Capture the cell that displays the provided text and extract its [x, y] central coordinate. 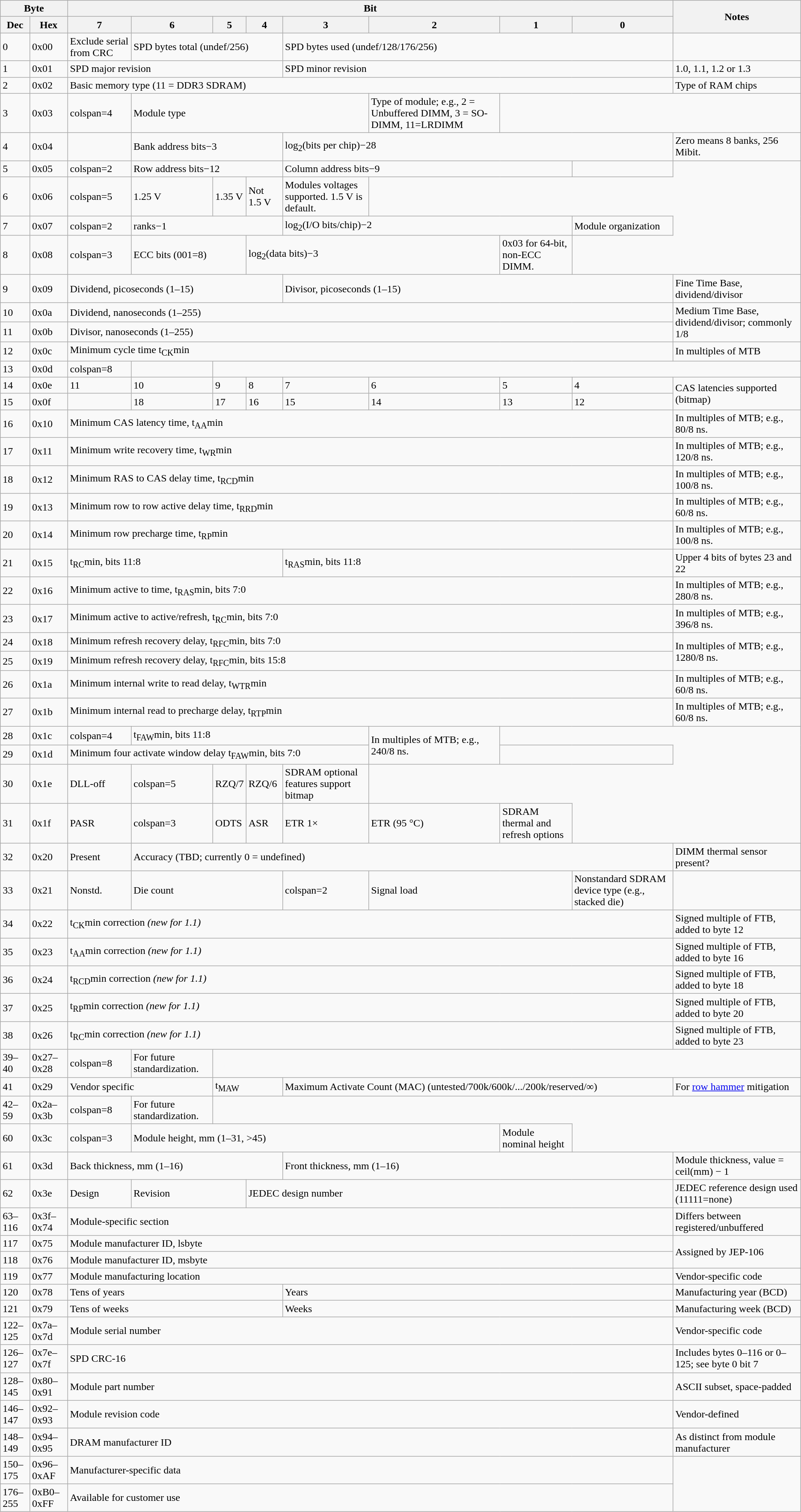
Die count [207, 891]
0x22 [49, 924]
0x25 [49, 1007]
62 [15, 1194]
Assigned by JEP-106 [737, 1252]
0x3f–0x74 [49, 1221]
Fine Time Base, dividend/divisor [737, 288]
ODTS [230, 823]
In multiples of MTB; e.g., 240/8 ns. [435, 746]
60 [15, 1138]
tRCDmin correction (new for 1.1) [371, 980]
Zero means 8 banks, 256 Mibit. [737, 146]
0x12 [49, 479]
0x00 [49, 47]
Notes [737, 17]
0x1a [49, 685]
121 [15, 1309]
SDRAM thermal and refresh options [536, 823]
DRAM manufacturer ID [371, 1442]
Years [478, 1292]
Dividend, picoseconds (1–15) [175, 288]
0x1f [49, 823]
Minimum active to time, tRASmin, bits 7:0 [371, 591]
0x05 [49, 169]
Bit [371, 9]
0x96–0xAF [49, 1470]
146–147 [15, 1414]
0x04 [49, 146]
Present [99, 857]
0x0a [49, 312]
Manufacturing year (BCD) [737, 1292]
Module part number [371, 1387]
0x7a–0x7d [49, 1331]
0x3d [49, 1166]
Module revision code [371, 1414]
1.0, 1.1, 1.2 or 1.3 [737, 69]
Hex [49, 25]
35 [15, 952]
Tens of years [175, 1292]
Accuracy (TBD; currently 0 = undefined) [402, 857]
tRCmin correction (new for 1.1) [371, 1036]
Dividend, nanoseconds (1–255) [371, 312]
0x7e–0x7f [49, 1358]
ASR [264, 823]
Module organization [623, 226]
Column address bits−9 [427, 169]
Minimum RAS to CAS delay time, tRCDmin [371, 479]
0x21 [49, 891]
34 [15, 924]
Signal load [471, 891]
In multiples of MTB; e.g., 80/8 ns. [737, 424]
Manufacturing week (BCD) [737, 1309]
Minimum internal read to precharge delay, tRTPmin [371, 712]
PASR [99, 823]
SPD minor revision [478, 69]
119 [15, 1276]
tAAmin correction (new for 1.1) [371, 952]
ASCII subset, space-padded [737, 1387]
0x3c [49, 1138]
tRCmin, bits 11:8 [175, 563]
SPD bytes used (undef/128/176/256) [478, 47]
In multiples of MTB [737, 351]
Minimum write recovery time, tWRmin [371, 451]
ECC bits (001=8) [188, 255]
23 [15, 619]
39–40 [15, 1063]
26 [15, 685]
Dec [15, 25]
JEDEC design number [460, 1194]
Vendor-defined [737, 1414]
tCKmin correction (new for 1.1) [371, 924]
118 [15, 1260]
In multiples of MTB; e.g., 280/8 ns. [737, 591]
28 [15, 736]
tRASmin, bits 11:8 [478, 563]
Type of module; e.g., 2 = Unbuffered DIMM, 3 = SO-DIMM, 11=LRDIMM [435, 113]
Signed multiple of FTB, added to byte 20 [737, 1007]
In multiples of MTB; e.g., 1280/8 ns. [737, 651]
Revision [188, 1194]
0x78 [49, 1292]
Module manufacturing location [371, 1276]
24 [15, 642]
1.25 V [172, 196]
DLL-off [99, 784]
42–59 [15, 1110]
150–175 [15, 1470]
Exclude serial from CRC [99, 47]
0x80–0x91 [49, 1387]
RZQ/7 [230, 784]
29 [15, 755]
0x1c [49, 736]
Type of RAM chips [737, 85]
0x3e [49, 1194]
0x0f [49, 401]
Row address bits−12 [207, 169]
126–127 [15, 1358]
Differs between registered/unbuffered [737, 1221]
0x17 [49, 619]
Minimum row precharge time, tRPmin [371, 535]
Medium Time Base, dividend/divisor; commonly 1/8 [737, 322]
0x10 [49, 424]
148–149 [15, 1442]
0x79 [49, 1309]
Minimum internal write to read delay, tWTRmin [371, 685]
In multiples of MTB; e.g., 120/8 ns. [737, 451]
20 [15, 535]
0x01 [49, 69]
0x11 [49, 451]
120 [15, 1292]
0x14 [49, 535]
1.35 V [230, 196]
31 [15, 823]
Includes bytes 0–116 or 0–125; see byte 0 bit 7 [737, 1358]
0x1e [49, 784]
Nonstd. [99, 891]
117 [15, 1244]
Front thickness, mm (1–16) [478, 1166]
0x77 [49, 1276]
Basic memory type (11 = DDR3 SDRAM) [371, 85]
Tens of weeks [175, 1309]
For row hammer mitigation [737, 1087]
176–255 [15, 1498]
128–145 [15, 1387]
tRPmin correction (new for 1.1) [371, 1007]
Byte [34, 9]
log2(I/O bits/chip)−2 [427, 226]
61 [15, 1166]
0x0e [49, 385]
Minimum refresh recovery delay, tRFCmin, bits 7:0 [371, 642]
Module thickness, value = ceil(mm) − 1 [737, 1166]
Bank address bits−3 [207, 146]
ETR 1× [326, 823]
22 [15, 591]
0x0b [49, 332]
0x92–0x93 [49, 1414]
0x23 [49, 952]
41 [15, 1087]
Minimum row to row active delay time, tRRDmin [371, 508]
SPD CRC-16 [371, 1358]
0x07 [49, 226]
Module type [250, 113]
Module serial number [371, 1331]
Vendor specific [140, 1087]
Weeks [478, 1309]
Back thickness, mm (1–16) [175, 1166]
0x1d [49, 755]
Minimum cycle time tCKmin [371, 351]
0x76 [49, 1260]
0xB0–0xFF [49, 1498]
0x27–0x28 [49, 1063]
Signed multiple of FTB, added to byte 23 [737, 1036]
log2(bits per chip)−28 [478, 146]
ETR (95 °C) [435, 823]
0x0c [49, 351]
0x06 [49, 196]
ranks−1 [207, 226]
0x0d [49, 369]
Signed multiple of FTB, added to byte 12 [737, 924]
0x13 [49, 508]
In multiples of MTB; e.g., 396/8 ns. [737, 619]
SDRAM optional features support bitmap [326, 784]
RZQ/6 [264, 784]
Module manufacturer ID, lsbyte [371, 1244]
36 [15, 980]
0x03 for 64-bit, non-ECC DIMM. [536, 255]
33 [15, 891]
63–116 [15, 1221]
0x29 [49, 1087]
0x15 [49, 563]
tMAW [248, 1087]
38 [15, 1036]
0x26 [49, 1036]
Minimum four activate window delay tFAWmin, bits 7:0 [371, 755]
0x18 [49, 642]
0x08 [49, 255]
DIMM thermal sensor present? [737, 857]
0x1b [49, 712]
Minimum refresh recovery delay, tRFCmin, bits 15:8 [371, 661]
Nonstandard SDRAM device type (e.g., stacked die) [623, 891]
Divisor, picoseconds (1–15) [478, 288]
21 [15, 563]
Design [99, 1194]
32 [15, 857]
Module nominal height [536, 1138]
0x24 [49, 980]
0x16 [49, 591]
Minimum CAS latency time, tAAmin [371, 424]
0x94–0x95 [49, 1442]
Signed multiple of FTB, added to byte 18 [737, 980]
log2(data bits)−3 [373, 255]
27 [15, 712]
Module height, mm (1–31, >45) [315, 1138]
0x19 [49, 661]
Maximum Activate Count (MAC) (untested/700k/600k/.../200k/reserved/∞) [478, 1087]
0x2a–0x3b [49, 1110]
Minimum active to active/refresh, tRCmin, bits 7:0 [371, 619]
25 [15, 661]
Modules voltages supported. 1.5 V is default. [326, 196]
0x03 [49, 113]
SPD major revision [175, 69]
19 [15, 508]
As distinct from module manufacturer [737, 1442]
Available for customer use [371, 1498]
122–125 [15, 1331]
Divisor, nanoseconds (1–255) [371, 332]
Module-specific section [371, 1221]
0x09 [49, 288]
JEDEC reference design used (11111=none) [737, 1194]
Upper 4 bits of bytes 23 and 22 [737, 563]
CAS latencies supported (bitmap) [737, 393]
Manufacturer-specific data [371, 1470]
37 [15, 1007]
SPD bytes total (undef/256) [207, 47]
0x02 [49, 85]
Not 1.5 V [264, 196]
Signed multiple of FTB, added to byte 16 [737, 952]
0x20 [49, 857]
Module manufacturer ID, msbyte [371, 1260]
0x75 [49, 1244]
tFAWmin, bits 11:8 [250, 736]
30 [15, 784]
